Locate the cell with the specified text and output its [x, y] center coordinate. 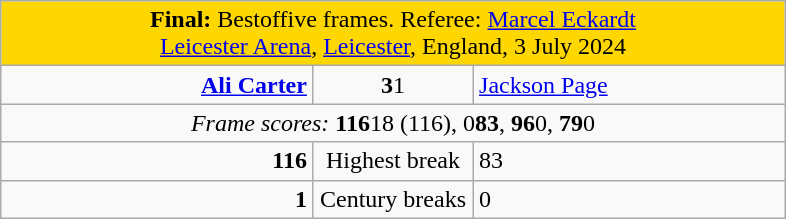
83 [630, 161]
31 [392, 85]
Frame scores: 11618 (116), 083, 960, 790 [392, 123]
1 [156, 199]
Ali Carter [156, 85]
Final: Bestoffive frames. Referee: Marcel EckardtLeicester Arena, Leicester, England, 3 July 2024 [392, 34]
Century breaks [392, 199]
0 [630, 199]
Highest break [392, 161]
Jackson Page [630, 85]
116 [156, 161]
